Capture the cell that displays the provided text and extract its (X, Y) central coordinate. 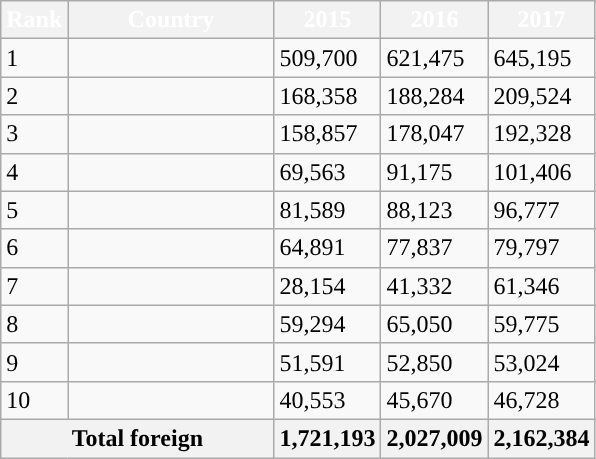
2,162,384 (542, 438)
91,175 (434, 172)
Rank (34, 20)
4 (34, 172)
178,047 (434, 134)
2016 (434, 20)
10 (34, 400)
40,553 (328, 400)
158,857 (328, 134)
2 (34, 96)
621,475 (434, 58)
53,024 (542, 362)
1,721,193 (328, 438)
Total foreign (138, 438)
46,728 (542, 400)
81,589 (328, 210)
8 (34, 324)
65,050 (434, 324)
645,195 (542, 58)
2015 (328, 20)
209,524 (542, 96)
77,837 (434, 248)
41,332 (434, 286)
Country (171, 20)
59,775 (542, 324)
5 (34, 210)
168,358 (328, 96)
1 (34, 58)
188,284 (434, 96)
52,850 (434, 362)
6 (34, 248)
7 (34, 286)
101,406 (542, 172)
51,591 (328, 362)
509,700 (328, 58)
192,328 (542, 134)
69,563 (328, 172)
79,797 (542, 248)
45,670 (434, 400)
3 (34, 134)
28,154 (328, 286)
2017 (542, 20)
59,294 (328, 324)
64,891 (328, 248)
96,777 (542, 210)
9 (34, 362)
88,123 (434, 210)
61,346 (542, 286)
2,027,009 (434, 438)
